Detect which cell encompasses the target text, then output its (x, y) center coordinate. 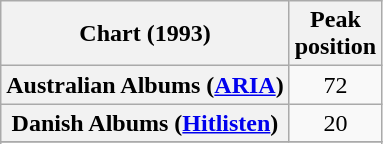
Peakposition (335, 34)
Danish Albums (Hitlisten) (145, 123)
72 (335, 85)
20 (335, 123)
Chart (1993) (145, 34)
Australian Albums (ARIA) (145, 85)
